Return [X, Y] of the center of cell containing provided text 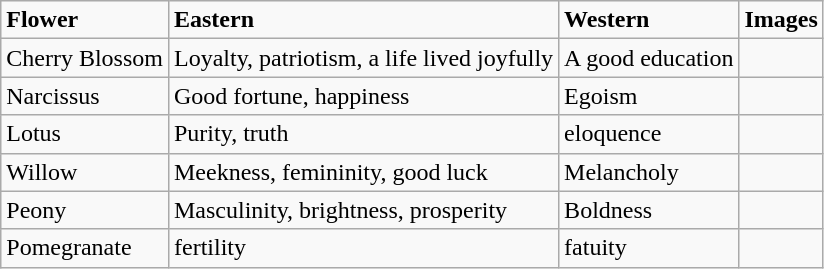
Lotus [85, 134]
Meekness, femininity, good luck [363, 172]
Loyalty, patriotism, a life lived joyfully [363, 58]
Masculinity, brightness, prosperity [363, 210]
Peony [85, 210]
Melancholy [649, 172]
Western [649, 20]
fertility [363, 248]
Flower [85, 20]
A good education [649, 58]
Boldness [649, 210]
Willow [85, 172]
Images [781, 20]
Pomegranate [85, 248]
eloquence [649, 134]
Good fortune, happiness [363, 96]
Cherry Blossom [85, 58]
Narcissus [85, 96]
fatuity [649, 248]
Eastern [363, 20]
Egoism [649, 96]
Purity, truth [363, 134]
